Capture the cell that displays the provided text and extract its (x, y) central coordinate. 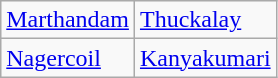
Marthandam (68, 20)
Kanyakumari (205, 58)
Nagercoil (68, 58)
Thuckalay (205, 20)
